Identify which cell holds the provided text, then report its (X, Y) central coordinate. 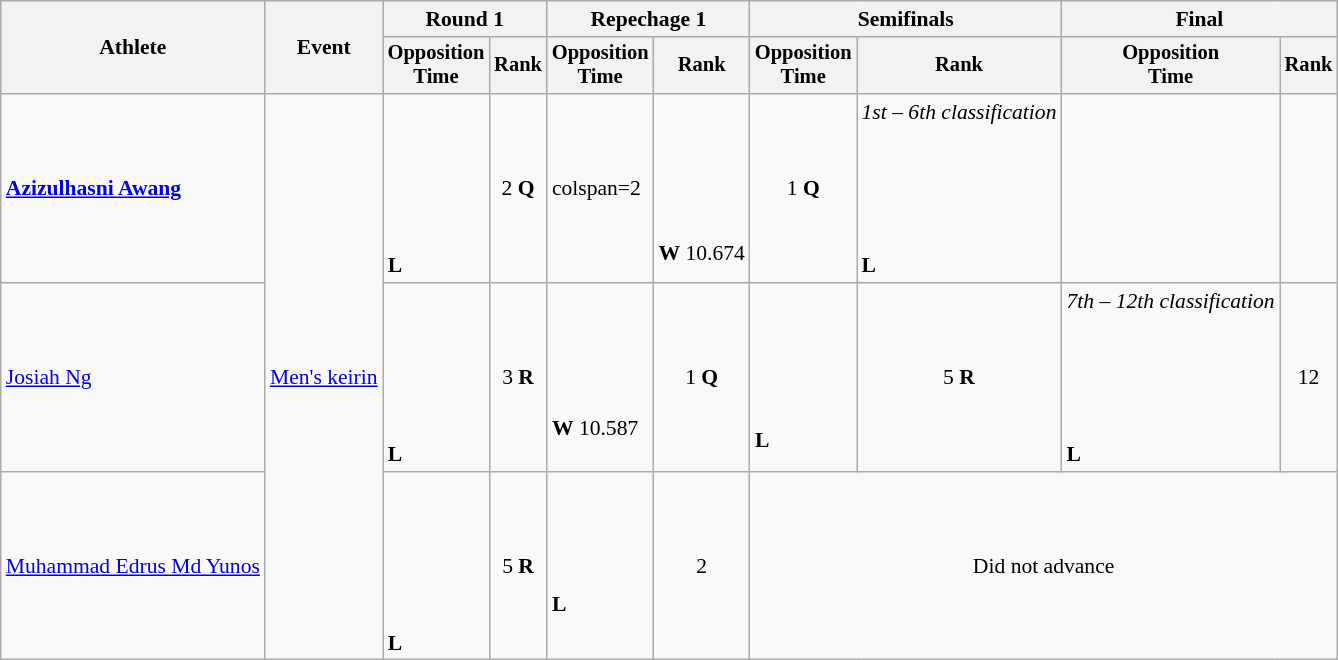
12 (1309, 378)
W 10.674 (701, 188)
Men's keirin (324, 377)
1st – 6th classificationL (958, 188)
5 R (958, 378)
colspan=2 (600, 188)
Round 1 (465, 19)
Semifinals (906, 19)
Event (324, 48)
W 10.587 (600, 378)
2 Q (518, 188)
Josiah Ng (133, 378)
Athlete (133, 48)
7th – 12th classificationL (1171, 378)
Azizulhasni Awang (133, 188)
Final (1200, 19)
3 R (518, 378)
Repechage 1 (648, 19)
